Identify which cell holds the provided text, then report its (X, Y) central coordinate. 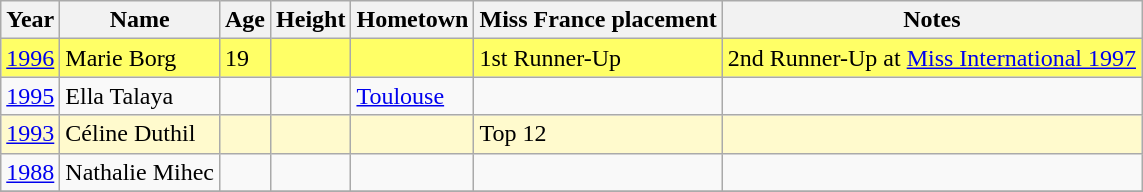
Age (244, 20)
Notes (932, 20)
Miss France placement (598, 20)
1995 (30, 96)
Top 12 (598, 134)
Hometown (412, 20)
2nd Runner-Up at Miss International 1997 (932, 58)
19 (244, 58)
1988 (30, 172)
Name (140, 20)
1st Runner-Up (598, 58)
Year (30, 20)
Marie Borg (140, 58)
Céline Duthil (140, 134)
Ella Talaya (140, 96)
Height (311, 20)
Toulouse (412, 96)
1993 (30, 134)
Nathalie Mihec (140, 172)
1996 (30, 58)
